Scan for the cell matching the given text and deliver its (X, Y) coordinate at center. 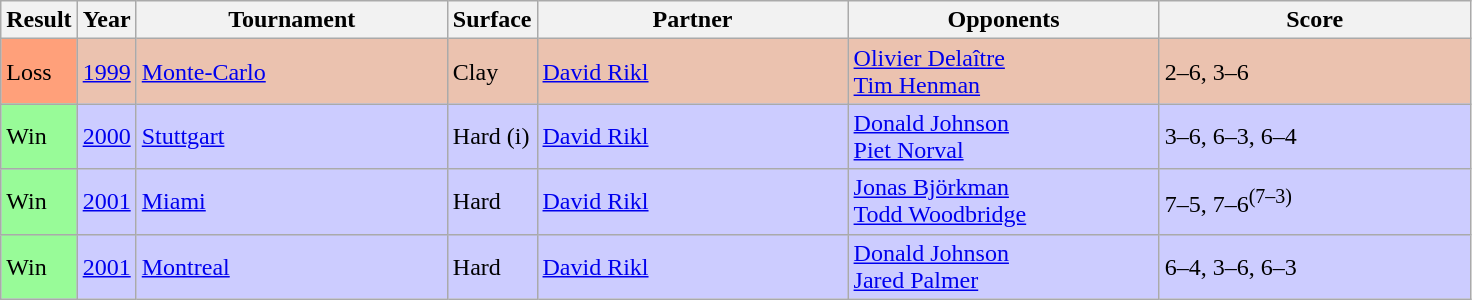
6–4, 3–6, 6–3 (1314, 266)
1999 (106, 72)
3–6, 6–3, 6–4 (1314, 136)
Miami (292, 202)
Surface (492, 20)
Monte-Carlo (292, 72)
Year (106, 20)
Donald Johnson Jared Palmer (1004, 266)
Partner (692, 20)
Clay (492, 72)
Hard (i) (492, 136)
2000 (106, 136)
Donald Johnson Piet Norval (1004, 136)
Tournament (292, 20)
Olivier Delaître Tim Henman (1004, 72)
Result (39, 20)
Stuttgart (292, 136)
Jonas Björkman Todd Woodbridge (1004, 202)
Loss (39, 72)
Score (1314, 20)
7–5, 7–6(7–3) (1314, 202)
2–6, 3–6 (1314, 72)
Montreal (292, 266)
Opponents (1004, 20)
